From the cell containing the given text, extract its center point as [X, Y] coordinate. 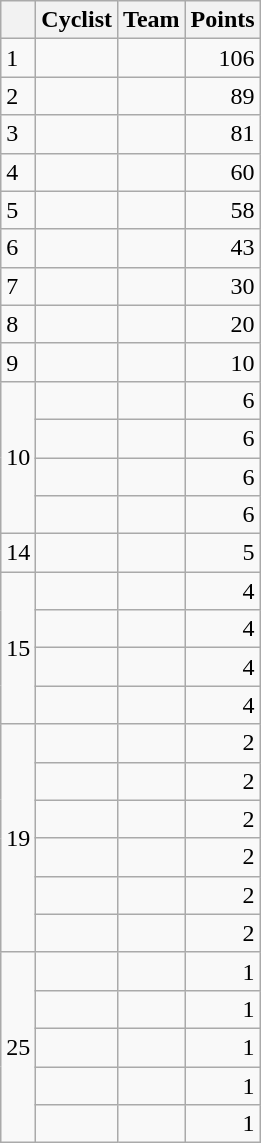
8 [18, 324]
Team [152, 20]
19 [18, 838]
Cyclist [77, 20]
9 [18, 362]
60 [222, 172]
15 [18, 648]
81 [222, 134]
58 [222, 210]
20 [222, 324]
106 [222, 58]
43 [222, 248]
7 [18, 286]
3 [18, 134]
25 [18, 1047]
Points [222, 20]
30 [222, 286]
89 [222, 96]
14 [18, 553]
